Locate the cell with the specified text and output its (x, y) center coordinate. 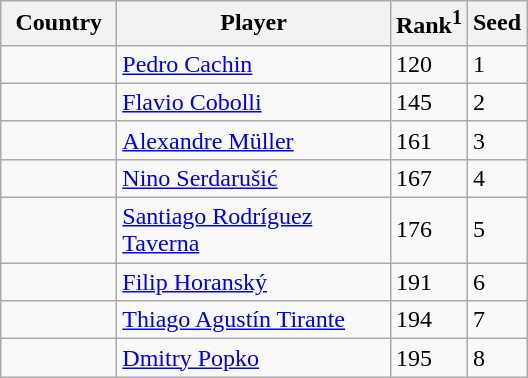
4 (496, 178)
Flavio Cobolli (254, 102)
Santiago Rodríguez Taverna (254, 230)
161 (428, 140)
Thiago Agustín Tirante (254, 320)
194 (428, 320)
167 (428, 178)
5 (496, 230)
145 (428, 102)
8 (496, 358)
Seed (496, 24)
3 (496, 140)
Nino Serdarušić (254, 178)
Alexandre Müller (254, 140)
120 (428, 64)
Rank1 (428, 24)
2 (496, 102)
Filip Horanský (254, 282)
Player (254, 24)
Dmitry Popko (254, 358)
Pedro Cachin (254, 64)
1 (496, 64)
195 (428, 358)
191 (428, 282)
7 (496, 320)
176 (428, 230)
6 (496, 282)
Country (59, 24)
